Detect which cell encompasses the target text, then output its [X, Y] center coordinate. 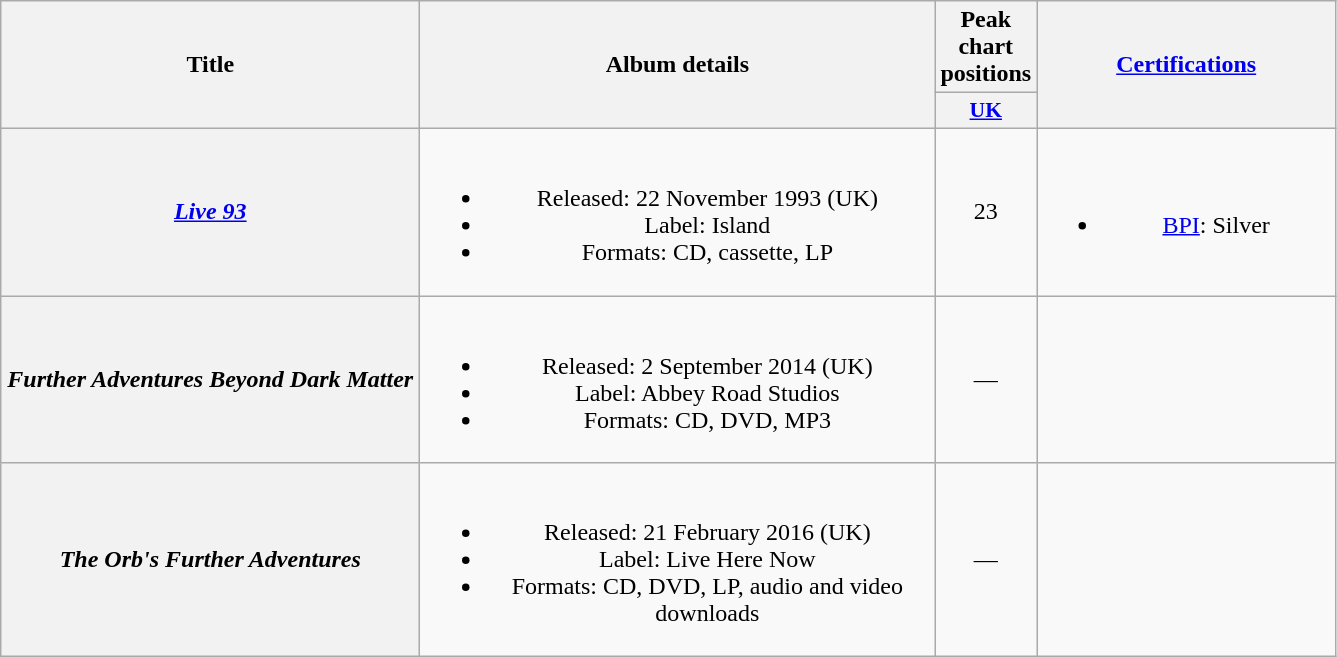
Released: 22 November 1993 (UK)Label: IslandFormats: CD, cassette, LP [678, 212]
Released: 21 February 2016 (UK)Label: Live Here NowFormats: CD, DVD, LP, audio and video downloads [678, 560]
BPI: Silver [1186, 212]
Certifications [1186, 65]
Album details [678, 65]
23 [986, 212]
Title [210, 65]
UK [986, 111]
Live 93 [210, 212]
Further Adventures Beyond Dark Matter [210, 380]
Released: 2 September 2014 (UK)Label: Abbey Road StudiosFormats: CD, DVD, MP3 [678, 380]
Peak chart positions [986, 47]
The Orb's Further Adventures [210, 560]
